Find where the given text appears and provide that cell's center as [x, y] coordinate. 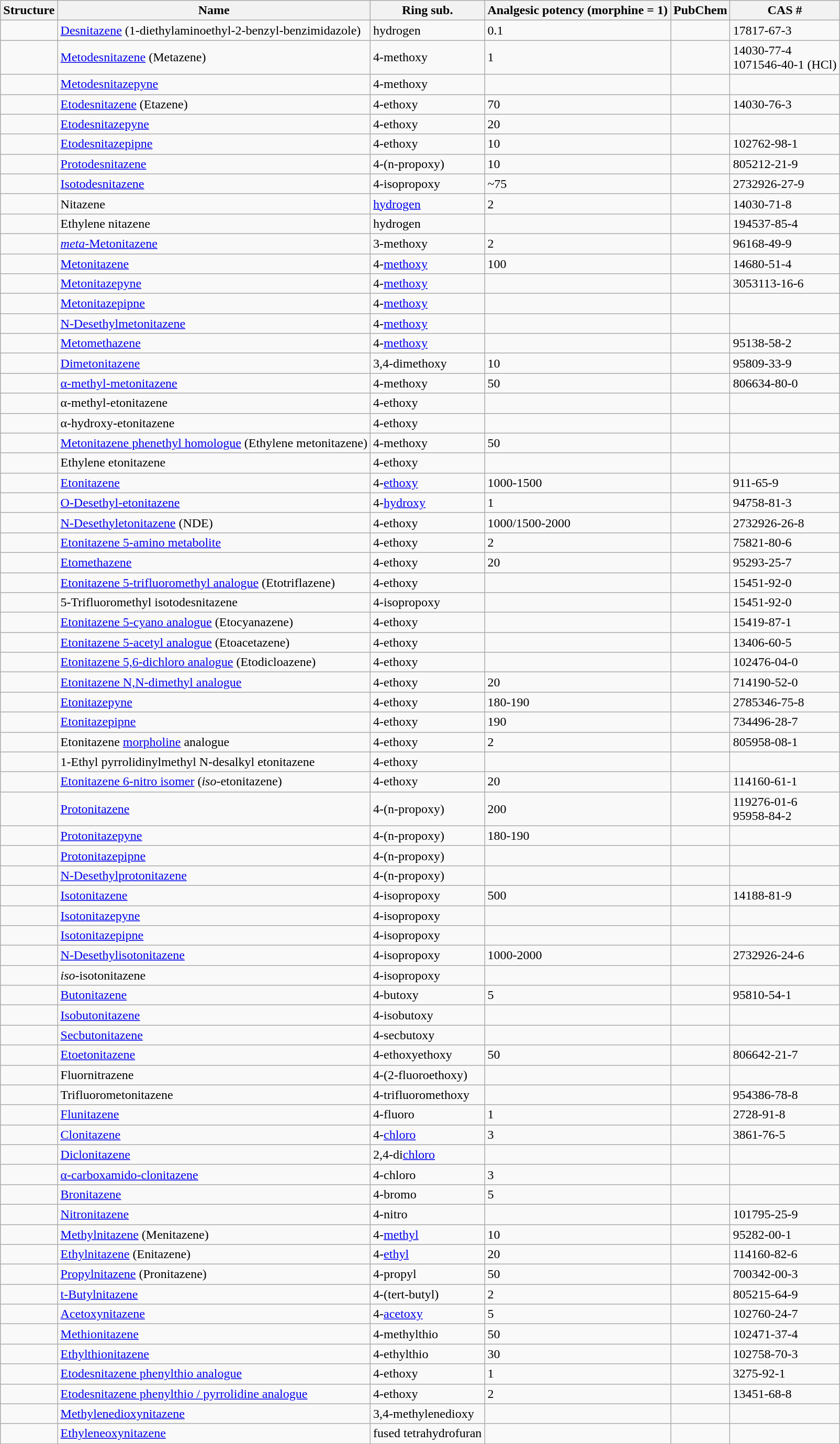
4-trifluoromethoxy [428, 1095]
Methionitazene [214, 1334]
805215-64-9 [785, 1294]
101795-25-9 [785, 1214]
Etonitazene 5-trifluoromethyl analogue (Etotriflazene) [214, 583]
Bronitazene [214, 1194]
14188-81-9 [785, 895]
Ethylene nitazene [214, 224]
95810-54-1 [785, 995]
fused tetrahydrofuran [428, 1434]
1-Ethyl pyrrolidinylmethyl N-desalkyl etonitazene [214, 762]
806642-21-7 [785, 1055]
N-Desethylprotonitazene [214, 875]
14680-51-4 [785, 263]
4-(2-fluoroethoxy) [428, 1075]
Metodesnitazene (Metazene) [214, 58]
Ethyleneoxynitazene [214, 1434]
2732926-26-8 [785, 523]
4-ethyl [428, 1254]
Etonitazene morpholine analogue [214, 742]
102476-04-0 [785, 662]
Isotonitazepyne [214, 916]
13406-60-5 [785, 642]
4-methyl [428, 1234]
200 [578, 808]
O-Desethyl-etonitazene [214, 503]
Name [214, 10]
17817-67-3 [785, 30]
Metonitazene [214, 263]
Ethylthionitazene [214, 1354]
Etonitazene 5-cyano analogue (Etocyanazene) [214, 623]
96168-49-9 [785, 243]
3,4-methylenedioxy [428, 1414]
13451-68-8 [785, 1394]
~75 [578, 184]
15419-87-1 [785, 623]
Clonitazene [214, 1135]
14030-71-8 [785, 204]
119276-01-695958-84-2 [785, 808]
Ring sub. [428, 10]
4-propyl [428, 1274]
4-secbutoxy [428, 1035]
α-methyl-metonitazene [214, 383]
954386-78-8 [785, 1095]
500 [578, 895]
Dimetonitazene [214, 363]
Protodesnitazene [214, 164]
14030-77-41071546-40-1 (HCl) [785, 58]
Isotonitazene [214, 895]
Etoetonitazene [214, 1055]
4-ethoxyethoxy [428, 1055]
Etonitazene [214, 483]
4-methylthio [428, 1334]
N-Desethylmetonitazene [214, 324]
PubChem [700, 10]
102760-24-7 [785, 1314]
4-butoxy [428, 995]
1000/1500-2000 [578, 523]
Etonitazepipne [214, 722]
714190-52-0 [785, 682]
4-fluoro [428, 1115]
190 [578, 722]
Structure [29, 10]
1000-1500 [578, 483]
α-carboxamido-clonitazene [214, 1174]
Protonitazepipne [214, 856]
Etonitazene 6-nitro isomer (iso-etonitazene) [214, 782]
Acetoxynitazene [214, 1314]
Etodesnitazepipne [214, 144]
3861-76-5 [785, 1135]
95809-33-9 [785, 363]
Etonitazene 5,6-dichloro analogue (Etodicloazene) [214, 662]
805958-08-1 [785, 742]
70 [578, 104]
Etodesnitazene phenylthio analogue [214, 1374]
14030-76-3 [785, 104]
t-Butylnitazene [214, 1294]
2732926-27-9 [785, 184]
4-acetoxy [428, 1314]
4-ethylthio [428, 1354]
Diclonitazene [214, 1154]
Isotodesnitazene [214, 184]
Isotonitazepipne [214, 936]
CAS # [785, 10]
114160-61-1 [785, 782]
N-Desethyletonitazene (NDE) [214, 523]
30 [578, 1354]
Fluornitrazene [214, 1075]
4-nitro [428, 1214]
0.1 [578, 30]
Secbutonitazene [214, 1035]
Ethylnitazene (Enitazene) [214, 1254]
3275-92-1 [785, 1374]
805212-21-9 [785, 164]
3-methoxy [428, 243]
4-isobutoxy [428, 1015]
Metonitazene phenethyl homologue (Ethylene metonitazene) [214, 443]
Butonitazene [214, 995]
Etodesnitazepyne [214, 124]
2728-91-8 [785, 1115]
Propylnitazene (Pronitazene) [214, 1274]
2,4-dichloro [428, 1154]
911-65-9 [785, 483]
Desnitazene (1-diethylaminoethyl-2-benzyl-benzimidazole) [214, 30]
2732926-24-6 [785, 956]
Protonitazene [214, 808]
4-(tert-butyl) [428, 1294]
Metonitazepipne [214, 304]
1000-2000 [578, 956]
102762-98-1 [785, 144]
Etomethazene [214, 562]
Metodesnitazepyne [214, 84]
94758-81-3 [785, 503]
Etonitazene 5-amino metabolite [214, 542]
Methylenedioxynitazene [214, 1414]
734496-28-7 [785, 722]
4-hydroxy [428, 503]
Etonitazene N,N-dimethyl analogue [214, 682]
700342-00-3 [785, 1274]
102758-70-3 [785, 1354]
Trifluorometonitazene [214, 1095]
Analgesic potency (morphine = 1) [578, 10]
Nitronitazene [214, 1214]
Ethylene etonitazene [214, 463]
Nitazene [214, 204]
3053113-16-6 [785, 284]
Etodesnitazene (Etazene) [214, 104]
α-methyl-etonitazene [214, 403]
806634-80-0 [785, 383]
Metomethazene [214, 343]
Etodesnitazene phenylthio / pyrrolidine analogue [214, 1394]
N-Desethylisotonitazene [214, 956]
Etonitazepyne [214, 702]
5-Trifluoromethyl isotodesnitazene [214, 603]
95293-25-7 [785, 562]
2785346-75-8 [785, 702]
Etonitazene 5-acetyl analogue (Etoacetazene) [214, 642]
102471-37-4 [785, 1334]
iso-isotonitazene [214, 975]
95282-00-1 [785, 1234]
Metonitazepyne [214, 284]
4-bromo [428, 1194]
194537-85-4 [785, 224]
α-hydroxy-etonitazene [214, 423]
Isobutonitazene [214, 1015]
100 [578, 263]
95138-58-2 [785, 343]
75821-80-6 [785, 542]
Methylnitazene (Menitazene) [214, 1234]
3,4-dimethoxy [428, 363]
Flunitazene [214, 1115]
Protonitazepyne [214, 836]
114160-82-6 [785, 1254]
meta-Metonitazene [214, 243]
